Extract the [X, Y] coordinate from the center of the cell holding the provided text.  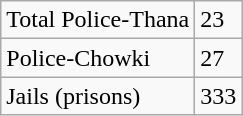
27 [218, 58]
23 [218, 20]
Total Police-Thana [98, 20]
Police-Chowki [98, 58]
Jails (prisons) [98, 96]
333 [218, 96]
